For the text-containing cell, return its midpoint in (X, Y) coordinate format. 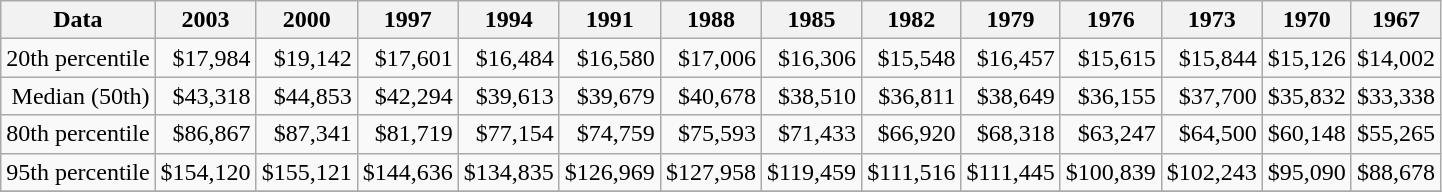
$71,433 (811, 134)
$16,484 (508, 58)
$88,678 (1396, 172)
$14,002 (1396, 58)
Median (50th) (78, 96)
$77,154 (508, 134)
$100,839 (1110, 172)
$38,510 (811, 96)
1997 (408, 20)
$15,548 (912, 58)
1985 (811, 20)
$134,835 (508, 172)
$17,984 (206, 58)
20th percentile (78, 58)
$127,958 (710, 172)
$15,615 (1110, 58)
$38,649 (1010, 96)
$86,867 (206, 134)
$55,265 (1396, 134)
$15,844 (1212, 58)
$64,500 (1212, 134)
1982 (912, 20)
$36,155 (1110, 96)
$37,700 (1212, 96)
$154,120 (206, 172)
80th percentile (78, 134)
$16,457 (1010, 58)
$95,090 (1306, 172)
1970 (1306, 20)
Data (78, 20)
1991 (610, 20)
$155,121 (306, 172)
1973 (1212, 20)
$17,006 (710, 58)
$111,445 (1010, 172)
1967 (1396, 20)
$17,601 (408, 58)
2000 (306, 20)
$87,341 (306, 134)
$75,593 (710, 134)
1994 (508, 20)
$63,247 (1110, 134)
$119,459 (811, 172)
$126,969 (610, 172)
$40,678 (710, 96)
1976 (1110, 20)
1988 (710, 20)
$81,719 (408, 134)
$68,318 (1010, 134)
$66,920 (912, 134)
$16,306 (811, 58)
$39,679 (610, 96)
$15,126 (1306, 58)
$74,759 (610, 134)
$102,243 (1212, 172)
$39,613 (508, 96)
$16,580 (610, 58)
$44,853 (306, 96)
$60,148 (1306, 134)
$111,516 (912, 172)
$33,338 (1396, 96)
$43,318 (206, 96)
2003 (206, 20)
$144,636 (408, 172)
95th percentile (78, 172)
1979 (1010, 20)
$35,832 (1306, 96)
$19,142 (306, 58)
$36,811 (912, 96)
$42,294 (408, 96)
